From the cell containing the given text, extract its center point as (X, Y) coordinate. 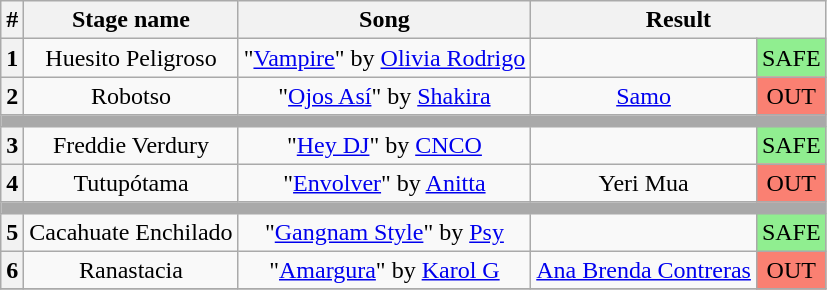
# (12, 20)
Stage name (131, 20)
"Gangnam Style" by Psy (384, 232)
5 (12, 232)
Ranastacia (131, 270)
4 (12, 183)
3 (12, 145)
"Hey DJ" by CNCO (384, 145)
2 (12, 96)
"Vampire" by Olivia Rodrigo (384, 58)
Samo (644, 96)
Tutupótama (131, 183)
"Amargura" by Karol G (384, 270)
"Ojos Así" by Shakira (384, 96)
1 (12, 58)
Yeri Mua (644, 183)
Cacahuate Enchilado (131, 232)
Freddie Verdury (131, 145)
Robotso (131, 96)
Result (678, 20)
"Envolver" by Anitta (384, 183)
6 (12, 270)
Huesito Peligroso (131, 58)
Song (384, 20)
Ana Brenda Contreras (644, 270)
